Pinpoint the cell where the given text exists, returning its (x, y) midpoint coordinate. 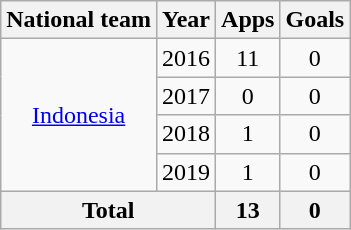
Total (108, 210)
13 (248, 210)
National team (79, 20)
Apps (248, 20)
2018 (186, 134)
11 (248, 58)
Year (186, 20)
Goals (315, 20)
2017 (186, 96)
Indonesia (79, 115)
2016 (186, 58)
2019 (186, 172)
